Locate the cell with the specified text and output its (X, Y) center coordinate. 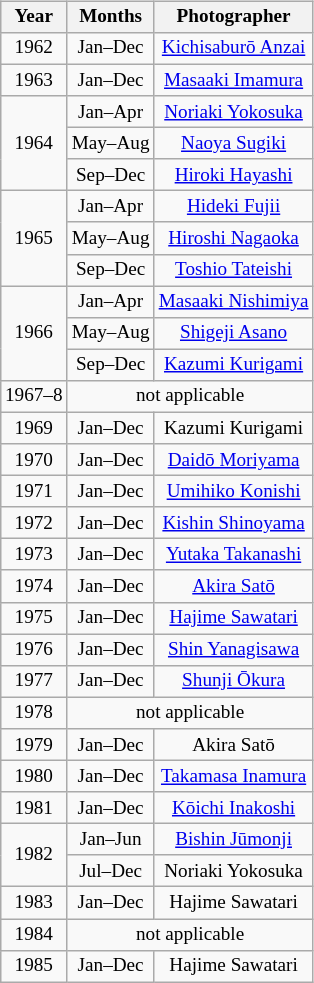
1970 (34, 460)
1963 (34, 80)
Months (110, 17)
1971 (34, 492)
1962 (34, 49)
Masaaki Nishimiya (234, 302)
1978 (34, 713)
Hideki Fujii (234, 207)
1972 (34, 523)
Daidō Moriyama (234, 460)
Shunji Ōkura (234, 681)
1983 (34, 903)
Hiroki Hayashi (234, 175)
Jul–Dec (110, 871)
1967–8 (34, 397)
1965 (34, 238)
Yutaka Takanashi (234, 555)
Masaaki Imamura (234, 80)
1973 (34, 555)
Takamasa Inamura (234, 776)
Hiroshi Nagaoka (234, 238)
Kichisaburō Anzai (234, 49)
1977 (34, 681)
1985 (34, 966)
Photographer (234, 17)
Shin Yanagisawa (234, 650)
1980 (34, 776)
1976 (34, 650)
Shigeji Asano (234, 333)
1981 (34, 808)
1964 (34, 144)
Bishin Jūmonji (234, 840)
Jan–Jun (110, 840)
Year (34, 17)
1982 (34, 856)
1984 (34, 935)
1974 (34, 586)
1969 (34, 428)
1975 (34, 618)
1979 (34, 745)
Umihiko Konishi (234, 492)
Kishin Shinoyama (234, 523)
1966 (34, 334)
Kōichi Inakoshi (234, 808)
Toshio Tateishi (234, 270)
Naoya Sugiki (234, 144)
